Capture the cell that displays the provided text and extract its [X, Y] central coordinate. 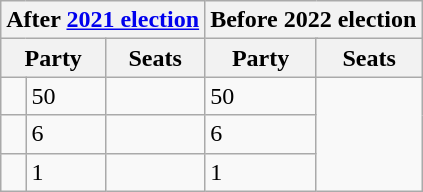
After 2021 election [103, 20]
Before 2022 election [314, 20]
